Pinpoint the cell where the given text exists, returning its (x, y) midpoint coordinate. 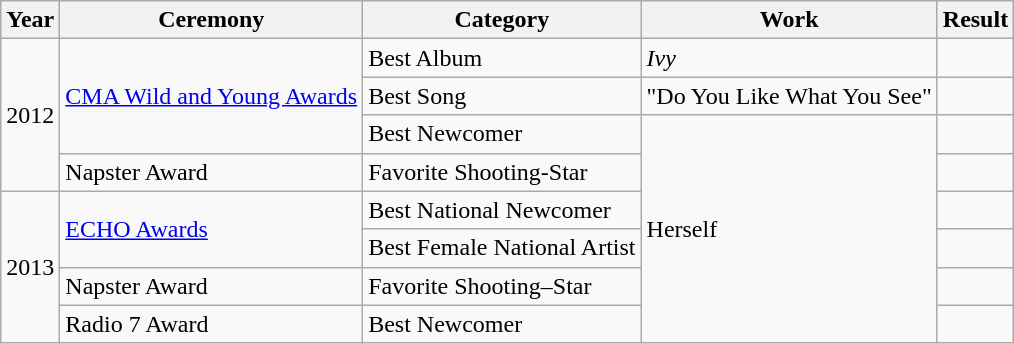
Herself (789, 229)
Best Female National Artist (502, 248)
Category (502, 20)
Favorite Shooting–Star (502, 286)
"Do You Like What You See" (789, 96)
Best Song (502, 96)
Favorite Shooting-Star (502, 172)
ECHO Awards (212, 229)
Result (975, 20)
2012 (30, 115)
Radio 7 Award (212, 324)
2013 (30, 267)
Best National Newcomer (502, 210)
Ceremony (212, 20)
Ivy (789, 58)
Work (789, 20)
CMA Wild and Young Awards (212, 96)
Best Album (502, 58)
Year (30, 20)
